Search for the cell housing the specified text and yield its [X, Y] center coordinate. 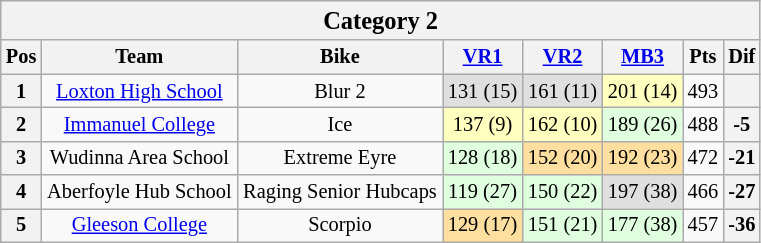
Ice [340, 124]
201 (14) [643, 91]
-36 [742, 225]
137 (9) [483, 124]
472 [704, 158]
177 (38) [643, 225]
-21 [742, 158]
Immanuel College [139, 124]
150 (22) [563, 192]
488 [704, 124]
131 (15) [483, 91]
151 (21) [563, 225]
Pos [22, 57]
493 [704, 91]
Loxton High School [139, 91]
Aberfoyle Hub School [139, 192]
5 [22, 225]
161 (11) [563, 91]
Category 2 [381, 20]
1 [22, 91]
Dif [742, 57]
129 (17) [483, 225]
VR2 [563, 57]
-27 [742, 192]
Bike [340, 57]
128 (18) [483, 158]
4 [22, 192]
Blur 2 [340, 91]
162 (10) [563, 124]
3 [22, 158]
Scorpio [340, 225]
466 [704, 192]
Gleeson College [139, 225]
Raging Senior Hubcaps [340, 192]
Extreme Eyre [340, 158]
Team [139, 57]
189 (26) [643, 124]
192 (23) [643, 158]
MB3 [643, 57]
-5 [742, 124]
119 (27) [483, 192]
152 (20) [563, 158]
Pts [704, 57]
VR1 [483, 57]
197 (38) [643, 192]
457 [704, 225]
Wudinna Area School [139, 158]
2 [22, 124]
